Determine the [X, Y] coordinate at the center of the cell enclosing the given text.  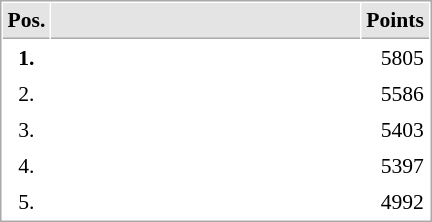
Points [396, 21]
5805 [396, 57]
1. [26, 57]
5397 [396, 165]
2. [26, 93]
4. [26, 165]
5403 [396, 129]
3. [26, 129]
5. [26, 201]
5586 [396, 93]
4992 [396, 201]
Pos. [26, 21]
